Return [x, y] of the center of cell containing provided text 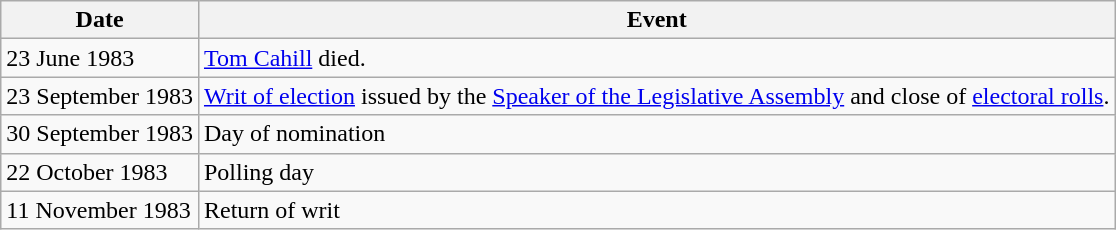
23 June 1983 [100, 58]
23 September 1983 [100, 96]
Writ of election issued by the Speaker of the Legislative Assembly and close of electoral rolls. [656, 96]
11 November 1983 [100, 210]
Event [656, 20]
30 September 1983 [100, 134]
Tom Cahill died. [656, 58]
Day of nomination [656, 134]
Return of writ [656, 210]
Polling day [656, 172]
Date [100, 20]
22 October 1983 [100, 172]
